Provide the [X, Y] coordinate of the cell's center where the given text is located.  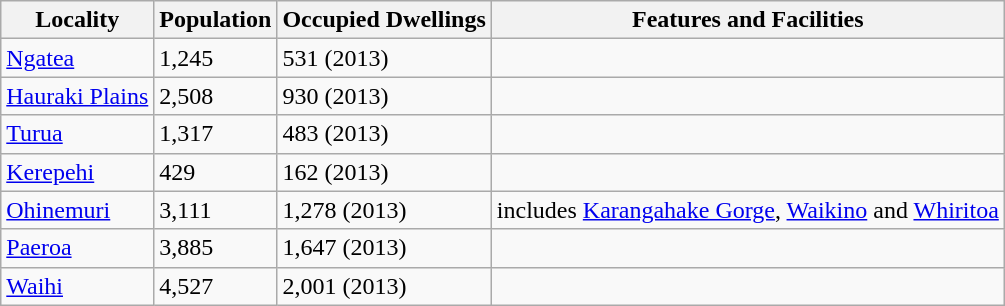
Population [216, 20]
429 [216, 172]
2,508 [216, 96]
2,001 (2013) [384, 286]
Hauraki Plains [78, 96]
includes Karangahake Gorge, Waikino and Whiritoa [748, 210]
Ohinemuri [78, 210]
3,111 [216, 210]
Ngatea [78, 58]
1,278 (2013) [384, 210]
Locality [78, 20]
Occupied Dwellings [384, 20]
Paeroa [78, 248]
930 (2013) [384, 96]
1,245 [216, 58]
3,885 [216, 248]
531 (2013) [384, 58]
Kerepehi [78, 172]
483 (2013) [384, 134]
1,647 (2013) [384, 248]
1,317 [216, 134]
Turua [78, 134]
Waihi [78, 286]
Features and Facilities [748, 20]
162 (2013) [384, 172]
4,527 [216, 286]
